Search for the cell housing the specified text and yield its [x, y] center coordinate. 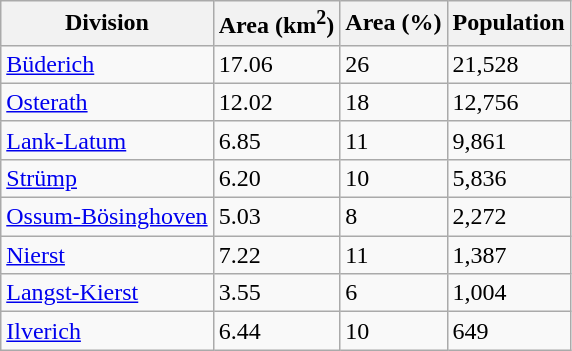
12.02 [276, 102]
Osterath [107, 102]
18 [394, 102]
12,756 [508, 102]
1,387 [508, 255]
8 [394, 217]
Area (%) [394, 24]
Lank-Latum [107, 140]
6.85 [276, 140]
Area (km2) [276, 24]
9,861 [508, 140]
1,004 [508, 293]
3.55 [276, 293]
Population [508, 24]
Strümp [107, 178]
21,528 [508, 64]
649 [508, 331]
6.20 [276, 178]
Nierst [107, 255]
6.44 [276, 331]
26 [394, 64]
6 [394, 293]
5,836 [508, 178]
5.03 [276, 217]
Division [107, 24]
Ilverich [107, 331]
7.22 [276, 255]
2,272 [508, 217]
Ossum-Bösinghoven [107, 217]
Büderich [107, 64]
Langst-Kierst [107, 293]
17.06 [276, 64]
